Return the (x, y) coordinate for the center point of the cell that contains the specified text.  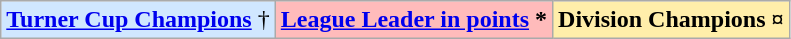
Turner Cup Champions † (138, 20)
League Leader in points * (414, 20)
Division Champions ¤ (671, 20)
